Find where the given text appears and provide that cell's center as [x, y] coordinate. 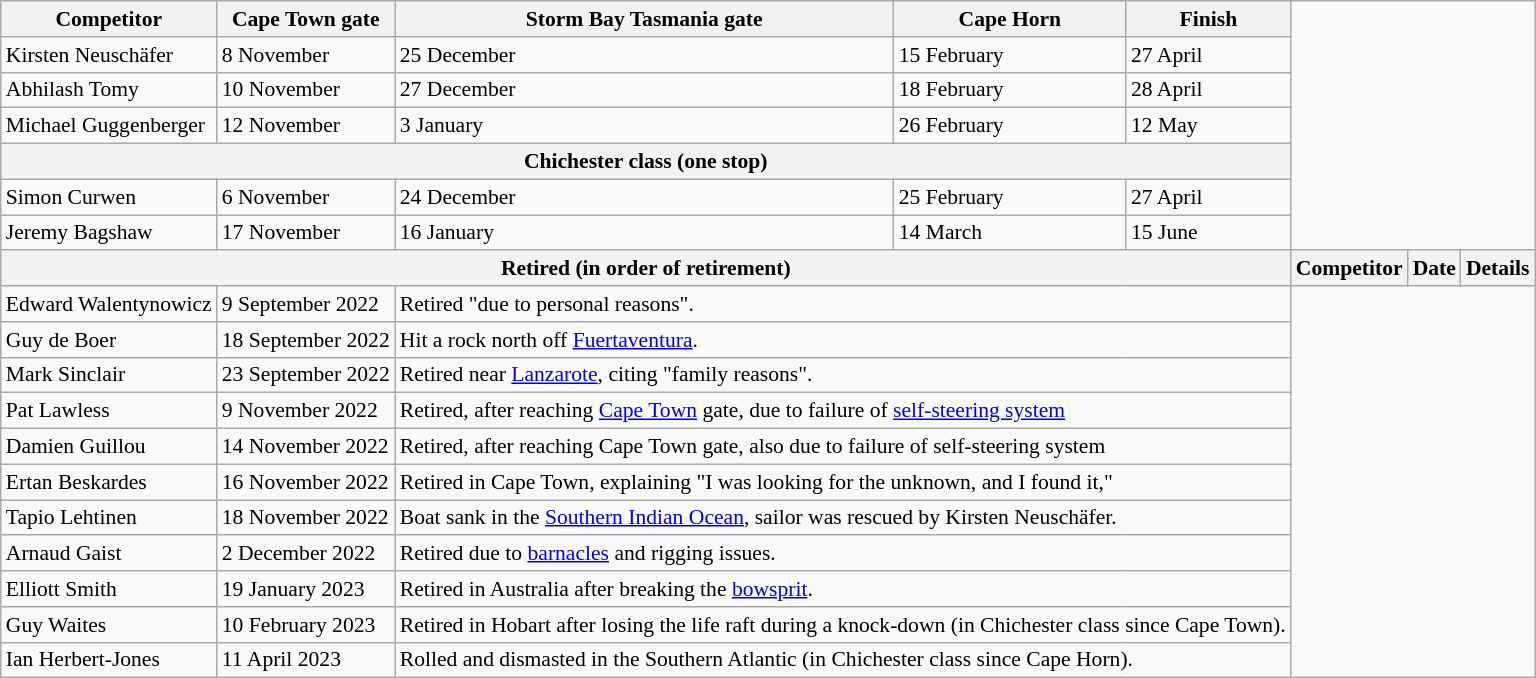
Abhilash Tomy [109, 90]
Retired due to barnacles and rigging issues. [843, 554]
25 February [1010, 197]
8 November [306, 55]
Cape Horn [1010, 19]
Retired "due to personal reasons". [843, 304]
14 March [1010, 233]
12 November [306, 126]
Simon Curwen [109, 197]
Mark Sinclair [109, 375]
18 September 2022 [306, 340]
19 January 2023 [306, 589]
24 December [644, 197]
Finish [1208, 19]
10 November [306, 90]
Kirsten Neuschäfer [109, 55]
Jeremy Bagshaw [109, 233]
Pat Lawless [109, 411]
Elliott Smith [109, 589]
26 February [1010, 126]
Guy de Boer [109, 340]
16 November 2022 [306, 482]
28 April [1208, 90]
Tapio Lehtinen [109, 518]
Chichester class (one stop) [646, 162]
Michael Guggenberger [109, 126]
3 January [644, 126]
Retired, after reaching Cape Town gate, due to failure of self-steering system [843, 411]
Retired in Hobart after losing the life raft during a knock-down (in Chichester class since Cape Town). [843, 625]
10 February 2023 [306, 625]
11 April 2023 [306, 660]
Hit a rock north off Fuertaventura. [843, 340]
18 November 2022 [306, 518]
15 February [1010, 55]
9 September 2022 [306, 304]
Retired, after reaching Cape Town gate, also due to failure of self-steering system [843, 447]
18 February [1010, 90]
Retired in Cape Town, explaining "I was looking for the unknown, and I found it," [843, 482]
Ertan Beskardes [109, 482]
12 May [1208, 126]
9 November 2022 [306, 411]
Arnaud Gaist [109, 554]
Retired in Australia after breaking the bowsprit. [843, 589]
Details [1498, 269]
16 January [644, 233]
Damien Guillou [109, 447]
Retired near Lanzarote, citing "family reasons". [843, 375]
Edward Walentynowicz [109, 304]
Rolled and dismasted in the Southern Atlantic (in Chichester class since Cape Horn). [843, 660]
23 September 2022 [306, 375]
27 December [644, 90]
Boat sank in the Southern Indian Ocean, sailor was rescued by Kirsten Neuschäfer. [843, 518]
Retired (in order of retirement) [646, 269]
Date [1434, 269]
Storm Bay Tasmania gate [644, 19]
Guy Waites [109, 625]
Cape Town gate [306, 19]
2 December 2022 [306, 554]
15 June [1208, 233]
17 November [306, 233]
14 November 2022 [306, 447]
6 November [306, 197]
Ian Herbert-Jones [109, 660]
25 December [644, 55]
